Determine the [x, y] coordinate at the center of the cell enclosing the given text.  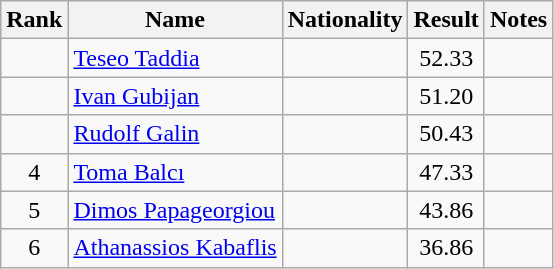
Ivan Gubijan [175, 96]
43.86 [446, 210]
51.20 [446, 96]
5 [34, 210]
52.33 [446, 58]
Rank [34, 20]
50.43 [446, 134]
36.86 [446, 248]
Teseo Taddia [175, 58]
Athanassios Kabaflis [175, 248]
Dimos Papageorgiou [175, 210]
Result [446, 20]
6 [34, 248]
47.33 [446, 172]
Rudolf Galin [175, 134]
Toma Balcı [175, 172]
4 [34, 172]
Name [175, 20]
Nationality [345, 20]
Notes [518, 20]
